Return the (x, y) coordinate for the center point of the cell that contains the specified text.  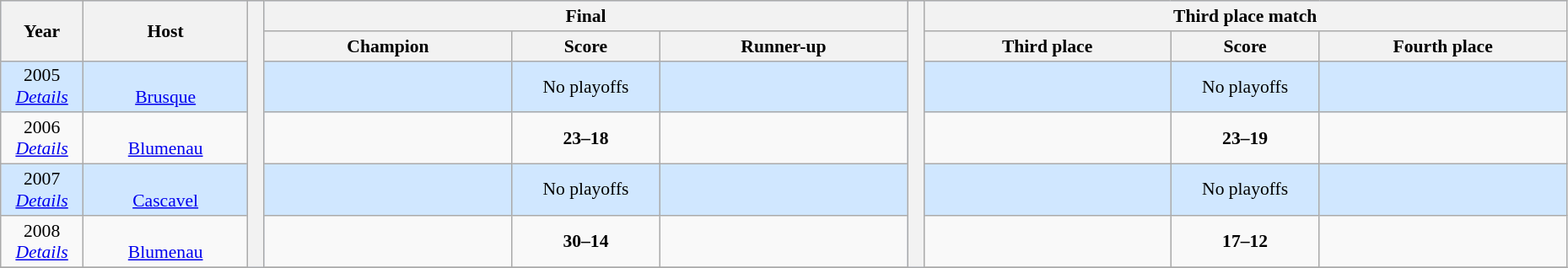
2005Details (42, 86)
Host (165, 30)
2006Details (42, 138)
Final (585, 16)
Champion (388, 46)
23–19 (1245, 138)
23–18 (586, 138)
Runner-up (783, 46)
Year (42, 30)
2008Details (42, 241)
Brusque (165, 86)
Third place (1048, 46)
Third place match (1245, 16)
2007Details (42, 190)
Cascavel (165, 190)
Fourth place (1442, 46)
30–14 (586, 241)
17–12 (1245, 241)
